Determine the [X, Y] coordinate at the center of the cell enclosing the given text.  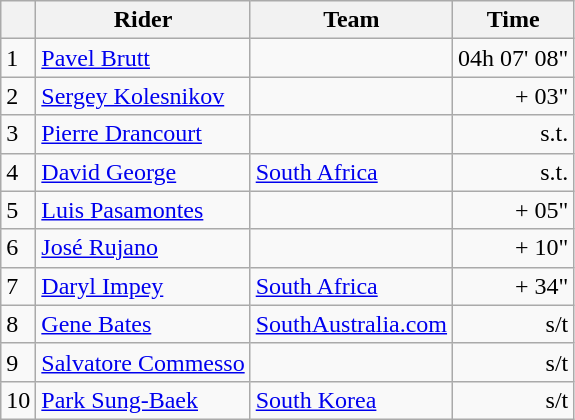
Pavel Brutt [143, 58]
7 [18, 286]
+ 10" [514, 248]
Pierre Drancourt [143, 134]
Team [351, 20]
Sergey Kolesnikov [143, 96]
2 [18, 96]
+ 05" [514, 210]
+ 34" [514, 286]
Daryl Impey [143, 286]
9 [18, 362]
6 [18, 248]
Rider [143, 20]
David George [143, 172]
Luis Pasamontes [143, 210]
5 [18, 210]
3 [18, 134]
South Korea [351, 400]
Gene Bates [143, 324]
10 [18, 400]
Salvatore Commesso [143, 362]
04h 07' 08" [514, 58]
8 [18, 324]
Time [514, 20]
4 [18, 172]
SouthAustralia.com [351, 324]
+ 03" [514, 96]
José Rujano [143, 248]
1 [18, 58]
Park Sung-Baek [143, 400]
